Pinpoint the cell where the given text exists, returning its (X, Y) midpoint coordinate. 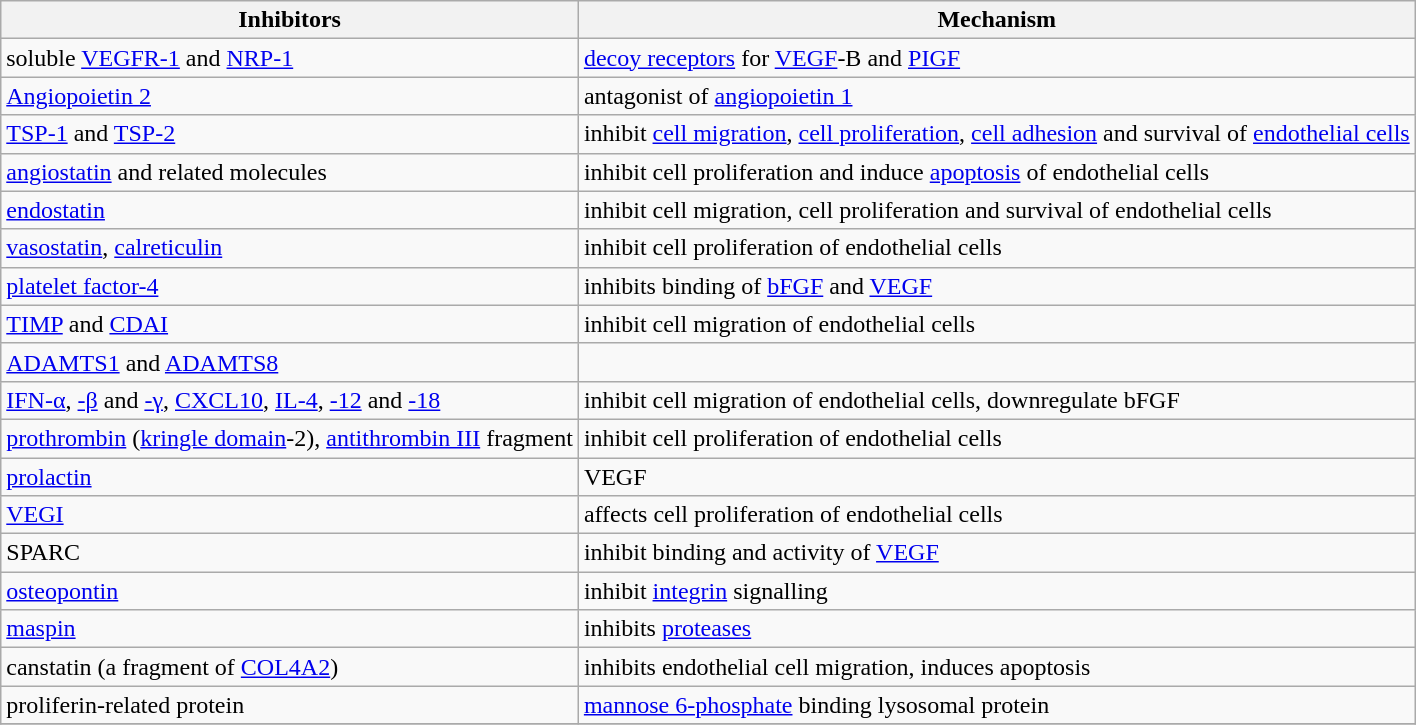
inhibits binding of bFGF and VEGF (996, 286)
decoy receptors for VEGF-B and PIGF (996, 58)
TIMP and CDAI (290, 324)
angiostatin and related molecules (290, 172)
Mechanism (996, 20)
platelet factor-4 (290, 286)
mannose 6-phosphate binding lysosomal protein (996, 705)
TSP-1 and TSP-2 (290, 134)
proliferin-related protein (290, 705)
canstatin (a fragment of COL4A2) (290, 667)
SPARC (290, 553)
soluble VEGFR-1 and NRP-1 (290, 58)
VEGI (290, 515)
IFN-α, -β and -γ, CXCL10, IL-4, -12 and -18 (290, 400)
antagonist of angiopoietin 1 (996, 96)
ADAMTS1 and ADAMTS8 (290, 362)
affects cell proliferation of endothelial cells (996, 515)
prothrombin (kringle domain-2), antithrombin III fragment (290, 438)
Inhibitors (290, 20)
inhibit cell proliferation and induce apoptosis of endothelial cells (996, 172)
osteopontin (290, 591)
inhibit cell migration of endothelial cells (996, 324)
maspin (290, 629)
inhibit cell migration of endothelial cells, downregulate bFGF (996, 400)
inhibit binding and activity of VEGF (996, 553)
inhibit integrin signalling (996, 591)
inhibit cell migration, cell proliferation, cell adhesion and survival of endothelial cells (996, 134)
Angiopoietin 2 (290, 96)
VEGF (996, 477)
inhibit cell migration, cell proliferation and survival of endothelial cells (996, 210)
vasostatin, calreticulin (290, 248)
inhibits proteases (996, 629)
prolactin (290, 477)
endostatin (290, 210)
inhibits endothelial cell migration, induces apoptosis (996, 667)
